Find where the given text appears and provide that cell's center as [X, Y] coordinate. 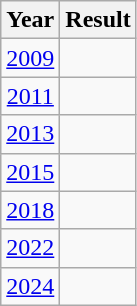
2009 [30, 58]
Year [30, 20]
2022 [30, 248]
2011 [30, 96]
2015 [30, 172]
2018 [30, 210]
2013 [30, 134]
Result [98, 20]
2024 [30, 286]
